Locate the cell with the specified text and output its (x, y) center coordinate. 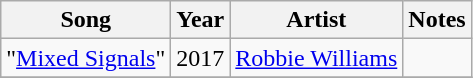
2017 (200, 58)
Artist (316, 20)
Robbie Williams (316, 58)
"Mixed Signals" (86, 58)
Song (86, 20)
Year (200, 20)
Notes (437, 20)
